Determine the [X, Y] coordinate at the center of the cell enclosing the given text.  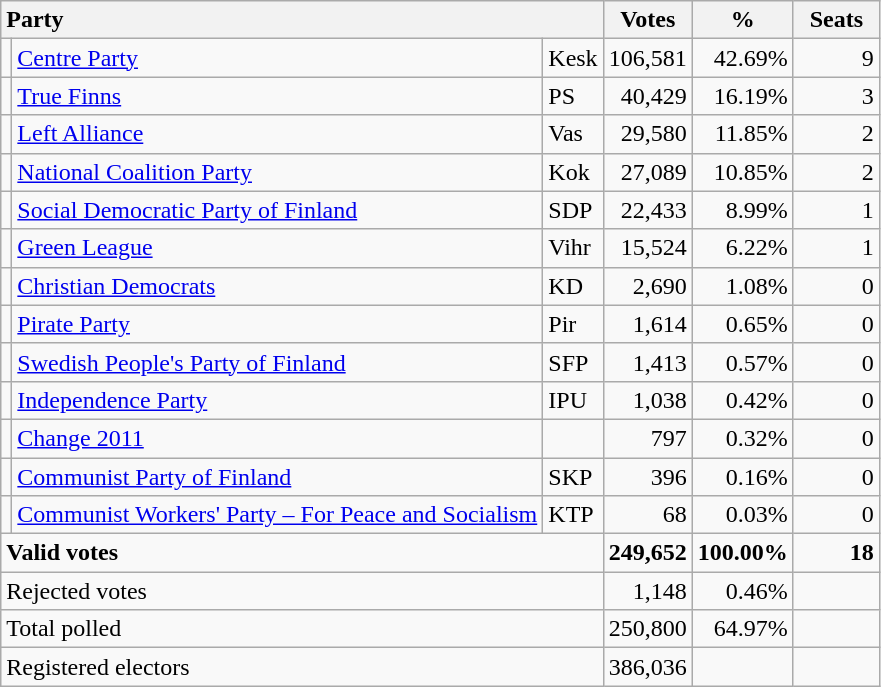
Kesk [573, 58]
SFP [573, 362]
Communist Workers' Party – For Peace and Socialism [278, 515]
10.85% [742, 172]
Vihr [573, 248]
Pir [573, 324]
Centre Party [278, 58]
Independence Party [278, 400]
249,652 [648, 553]
True Finns [278, 96]
1,614 [648, 324]
Votes [648, 20]
PS [573, 96]
22,433 [648, 210]
0.65% [742, 324]
Kok [573, 172]
1,413 [648, 362]
Total polled [302, 629]
Registered electors [302, 667]
386,036 [648, 667]
11.85% [742, 134]
Left Alliance [278, 134]
Pirate Party [278, 324]
KTP [573, 515]
Green League [278, 248]
1,148 [648, 591]
0.03% [742, 515]
0.16% [742, 477]
16.19% [742, 96]
0.57% [742, 362]
0.32% [742, 438]
100.00% [742, 553]
SKP [573, 477]
Change 2011 [278, 438]
2,690 [648, 286]
Vas [573, 134]
Christian Democrats [278, 286]
106,581 [648, 58]
National Coalition Party [278, 172]
6.22% [742, 248]
Social Democratic Party of Finland [278, 210]
8.99% [742, 210]
64.97% [742, 629]
68 [648, 515]
IPU [573, 400]
Seats [836, 20]
40,429 [648, 96]
396 [648, 477]
0.46% [742, 591]
18 [836, 553]
% [742, 20]
3 [836, 96]
KD [573, 286]
15,524 [648, 248]
1.08% [742, 286]
9 [836, 58]
27,089 [648, 172]
Valid votes [302, 553]
Rejected votes [302, 591]
Communist Party of Finland [278, 477]
29,580 [648, 134]
1,038 [648, 400]
Party [302, 20]
0.42% [742, 400]
Swedish People's Party of Finland [278, 362]
797 [648, 438]
250,800 [648, 629]
42.69% [742, 58]
SDP [573, 210]
